Locate the cell with the specified text and output its [x, y] center coordinate. 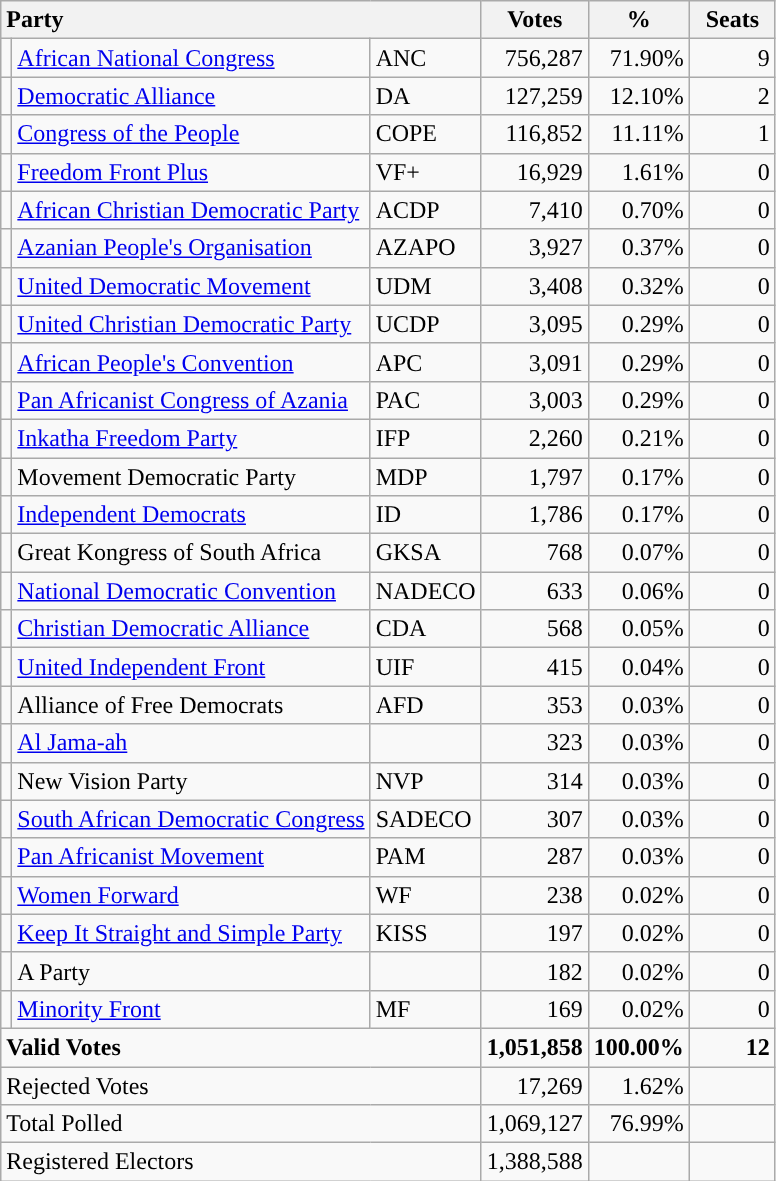
Minority Front [191, 1009]
7,410 [534, 210]
Rejected Votes [241, 1085]
DA [426, 96]
9 [732, 58]
Party [241, 20]
MF [426, 1009]
Pan Africanist Congress of Azania [191, 400]
71.90% [638, 58]
1.62% [638, 1085]
Democratic Alliance [191, 96]
Votes [534, 20]
Christian Democratic Alliance [191, 629]
ACDP [426, 210]
CDA [426, 629]
United Independent Front [191, 667]
11.11% [638, 134]
Azanian People's Organisation [191, 248]
Al Jama-ah [191, 743]
287 [534, 857]
238 [534, 895]
1,797 [534, 477]
Seats [732, 20]
GKSA [426, 553]
Freedom Front Plus [191, 172]
African Christian Democratic Party [191, 210]
Congress of the People [191, 134]
12 [732, 1047]
IFP [426, 438]
Registered Electors [241, 1162]
0.04% [638, 667]
UCDP [426, 324]
116,852 [534, 134]
WF [426, 895]
314 [534, 781]
2 [732, 96]
1 [732, 134]
African People's Convention [191, 362]
1,388,588 [534, 1162]
MDP [426, 477]
ANC [426, 58]
182 [534, 971]
0.70% [638, 210]
100.00% [638, 1047]
415 [534, 667]
PAM [426, 857]
Pan Africanist Movement [191, 857]
1,786 [534, 515]
768 [534, 553]
Independent Democrats [191, 515]
1,069,127 [534, 1124]
3,095 [534, 324]
12.10% [638, 96]
AFD [426, 705]
Movement Democratic Party [191, 477]
ID [426, 515]
AZAPO [426, 248]
Great Kongress of South Africa [191, 553]
NADECO [426, 591]
17,269 [534, 1085]
197 [534, 933]
3,927 [534, 248]
UDM [426, 286]
127,259 [534, 96]
756,287 [534, 58]
VF+ [426, 172]
2,260 [534, 438]
1,051,858 [534, 1047]
3,091 [534, 362]
0.05% [638, 629]
Women Forward [191, 895]
0.32% [638, 286]
0.06% [638, 591]
United Democratic Movement [191, 286]
African National Congress [191, 58]
3,003 [534, 400]
Keep It Straight and Simple Party [191, 933]
353 [534, 705]
Total Polled [241, 1124]
National Democratic Convention [191, 591]
% [638, 20]
Inkatha Freedom Party [191, 438]
1.61% [638, 172]
16,929 [534, 172]
United Christian Democratic Party [191, 324]
3,408 [534, 286]
0.37% [638, 248]
New Vision Party [191, 781]
Valid Votes [241, 1047]
COPE [426, 134]
PAC [426, 400]
NVP [426, 781]
169 [534, 1009]
SADECO [426, 819]
A Party [191, 971]
307 [534, 819]
568 [534, 629]
0.21% [638, 438]
South African Democratic Congress [191, 819]
76.99% [638, 1124]
633 [534, 591]
UIF [426, 667]
323 [534, 743]
APC [426, 362]
Alliance of Free Democrats [191, 705]
KISS [426, 933]
0.07% [638, 553]
